Detect which cell encompasses the target text, then output its (X, Y) center coordinate. 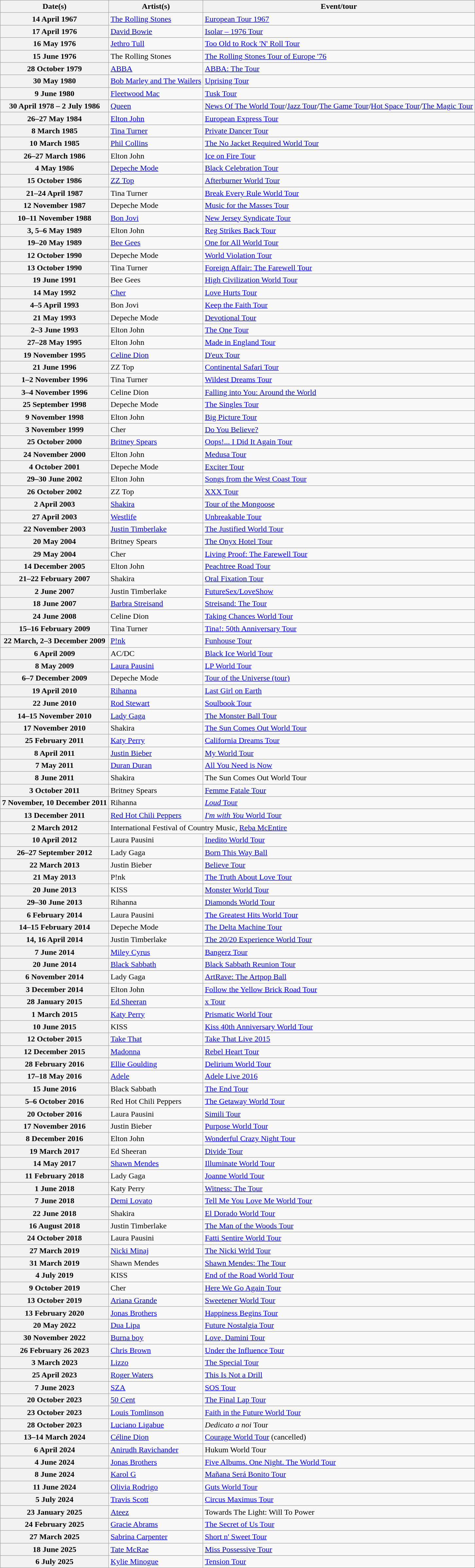
Nicki Minaj (156, 1251)
Wildest Dreams Tour (339, 380)
David Bowie (156, 31)
15–16 February 2009 (55, 629)
Medusa Tour (339, 454)
14 December 2005 (55, 566)
The Secret of Us Tour (339, 1524)
Made in England Tour (339, 342)
6–7 December 2009 (55, 678)
6 February 2014 (55, 915)
12 December 2015 (55, 1052)
6 November 2014 (55, 977)
21–22 February 2007 (55, 579)
25 April 2023 (55, 1375)
Tour of the Mongoose (339, 504)
Uprising Tour (339, 81)
Sweetener World Tour (339, 1300)
12 November 1987 (55, 206)
My World Tour (339, 753)
26–27 March 1986 (55, 156)
Tell Me You Love Me World Tour (339, 1201)
Femme Fatale Tour (339, 790)
24 October 2018 (55, 1238)
13 October 2019 (55, 1300)
D'eux Tour (339, 355)
The No Jacket Required World Tour (339, 143)
Tina!: 50th Anniversary Tour (339, 629)
26 October 2002 (55, 492)
28 October 2023 (55, 1425)
Anirudh Ravichander (156, 1450)
The Monster Ball Tour (339, 716)
The Truth About Love Tour (339, 877)
8 December 2016 (55, 1138)
Break Every Rule World Tour (339, 193)
Take That (156, 1039)
Private Dancer Tour (339, 131)
Black Celebration Tour (339, 168)
European Tour 1967 (339, 19)
Love, Damini Tour (339, 1338)
16 August 2018 (55, 1226)
Believe Tour (339, 865)
Short n' Sweet Tour (339, 1537)
8 May 2009 (55, 666)
19 March 2017 (55, 1151)
9 November 1998 (55, 417)
12 October 2015 (55, 1039)
Tension Tour (339, 1562)
27 April 2003 (55, 516)
Prismatic World Tour (339, 1014)
Taking Chances World Tour (339, 616)
Adele Live 2016 (339, 1076)
AC/DC (156, 653)
Continental Safari Tour (339, 367)
22 November 2003 (55, 529)
11 June 2024 (55, 1487)
8 March 1985 (55, 131)
Inedito World Tour (339, 840)
3 March 2023 (55, 1363)
11 February 2018 (55, 1176)
3–4 November 1996 (55, 392)
Fleetwood Mac (156, 93)
13–14 March 2024 (55, 1437)
Adele (156, 1076)
Here We Go Again Tour (339, 1288)
SOS Tour (339, 1388)
Roger Waters (156, 1375)
5–6 October 2016 (55, 1101)
24 November 2000 (55, 454)
20 October 2016 (55, 1114)
4 June 2024 (55, 1462)
31 March 2019 (55, 1263)
Towards The Light: Will To Power (339, 1512)
Divide Tour (339, 1151)
All You Need is Now (339, 766)
8 June 2011 (55, 778)
30 November 2022 (55, 1338)
10 June 2015 (55, 1027)
Courage World Tour (cancelled) (339, 1437)
3 October 2011 (55, 790)
Kylie Minogue (156, 1562)
The Delta Machine Tour (339, 927)
14–15 November 2010 (55, 716)
9 October 2019 (55, 1288)
7 June 2023 (55, 1388)
28 January 2015 (55, 1002)
9 June 1980 (55, 93)
Faith in the Future World Tour (339, 1412)
Rebel Heart Tour (339, 1052)
17 April 1976 (55, 31)
LP World Tour (339, 666)
Karol G (156, 1475)
4–5 April 1993 (55, 305)
One for All World Tour (339, 243)
19 April 2010 (55, 691)
Demi Lovato (156, 1201)
FutureSex/LoveShow (339, 591)
14–15 February 2014 (55, 927)
14 April 1967 (55, 19)
19–20 May 1989 (55, 243)
8 April 2011 (55, 753)
24 February 2025 (55, 1524)
28 February 2016 (55, 1064)
XXX Tour (339, 492)
4 May 1986 (55, 168)
Simili Tour (339, 1114)
2 April 2003 (55, 504)
6 July 2025 (55, 1562)
25 February 2011 (55, 740)
Big Picture Tour (339, 417)
13 February 2020 (55, 1313)
19 June 1991 (55, 280)
Peachtree Road Tour (339, 566)
23 January 2025 (55, 1512)
15 October 1986 (55, 181)
27 March 2019 (55, 1251)
7 June 2014 (55, 952)
20 October 2023 (55, 1400)
Jethro Tull (156, 44)
28 October 1979 (55, 69)
10–11 November 1988 (55, 218)
Ariana Grande (156, 1300)
Guts World Tour (339, 1487)
End of the Road World Tour (339, 1275)
Wonderful Crazy Night Tour (339, 1138)
Soulbook Tour (339, 703)
18 June 2007 (55, 604)
Gracie Abrams (156, 1524)
Follow the Yellow Brick Road Tour (339, 989)
Chris Brown (156, 1350)
Funhouse Tour (339, 641)
Foreign Affair: The Farewell Tour (339, 268)
5 July 2024 (55, 1499)
29 May 2004 (55, 554)
Reg Strikes Back Tour (339, 230)
Dedicato a noi Tour (339, 1425)
21 May 2013 (55, 877)
14, 16 April 2014 (55, 939)
European Express Tour (339, 118)
4 July 2019 (55, 1275)
This Is Not a Drill (339, 1375)
15 June 1976 (55, 56)
The One Tour (339, 330)
2–3 June 1993 (55, 330)
14 May 2017 (55, 1164)
15 June 2016 (55, 1089)
6 April 2009 (55, 653)
ABBA (156, 69)
26–27 May 1984 (55, 118)
26–27 September 2012 (55, 852)
Dua Lipa (156, 1325)
Black Sabbath Reunion Tour (339, 965)
Tate McRae (156, 1549)
Ateez (156, 1512)
12 October 1990 (55, 255)
Circus Maximus Tour (339, 1499)
Afterburner World Tour (339, 181)
Miley Cyrus (156, 952)
Streisand: The Tour (339, 604)
20 May 2004 (55, 541)
1–2 November 1996 (55, 380)
22 June 2018 (55, 1213)
19 November 1995 (55, 355)
Black Ice World Tour (339, 653)
Westlife (156, 516)
Diamonds World Tour (339, 902)
The Onyx Hotel Tour (339, 541)
7 June 2018 (55, 1201)
Kiss 40th Anniversary World Tour (339, 1027)
Event/tour (339, 7)
The Getaway World Tour (339, 1101)
30 May 1980 (55, 81)
Céline Dion (156, 1437)
21–24 April 1987 (55, 193)
Shawn Mendes: The Tour (339, 1263)
10 March 1985 (55, 143)
News Of The World Tour/Jazz Tour/The Game Tour/Hot Space Tour/The Magic Tour (339, 106)
The Greatest Hits World Tour (339, 915)
Miss Possessive Tour (339, 1549)
Under the Influence Tour (339, 1350)
I'm with You World Tour (339, 815)
2 March 2012 (55, 828)
4 October 2001 (55, 467)
World Violation Tour (339, 255)
29–30 June 2013 (55, 902)
Travis Scott (156, 1499)
Music for the Masses Tour (339, 206)
Five Albums. One Night. The World Tour (339, 1462)
16 May 1976 (55, 44)
7 November, 10 December 2011 (55, 803)
3 November 1999 (55, 430)
17 November 2016 (55, 1126)
22 June 2010 (55, 703)
24 June 2008 (55, 616)
10 April 2012 (55, 840)
Oral Fixation Tour (339, 579)
Barbra Streisand (156, 604)
Olivia Rodrigo (156, 1487)
Keep the Faith Tour (339, 305)
3 December 2014 (55, 989)
14 May 1992 (55, 293)
21 May 1993 (55, 317)
8 June 2024 (55, 1475)
Joanne World Tour (339, 1176)
18 June 2025 (55, 1549)
27–28 May 1995 (55, 342)
Mañana Será Bonito Tour (339, 1475)
Loud Tour (339, 803)
Ice on Fire Tour (339, 156)
1 March 2015 (55, 1014)
7 May 2011 (55, 766)
The Justified World Tour (339, 529)
13 December 2011 (55, 815)
3, 5–6 May 1989 (55, 230)
Bangerz Tour (339, 952)
Monster World Tour (339, 890)
Witness: The Tour (339, 1189)
Living Proof: The Farewell Tour (339, 554)
The Singles Tour (339, 405)
20 June 2014 (55, 965)
Devotional Tour (339, 317)
17–18 May 2016 (55, 1076)
Ellie Goulding (156, 1064)
Falling into You: Around the World (339, 392)
6 April 2024 (55, 1450)
The End Tour (339, 1089)
Louis Tomlinson (156, 1412)
27 March 2025 (55, 1537)
x Tour (339, 1002)
Songs from the West Coast Tour (339, 479)
The Special Tour (339, 1363)
26 February 26 2023 (55, 1350)
Bob Marley and The Wailers (156, 81)
Love Hurts Tour (339, 293)
Duran Duran (156, 766)
ArtRave: The Artpop Ball (339, 977)
Isolar – 1976 Tour (339, 31)
Unbreakable Tour (339, 516)
Phil Collins (156, 143)
13 October 1990 (55, 268)
29–30 June 2002 (55, 479)
The Final Lap Tour (339, 1400)
Take That Live 2015 (339, 1039)
Artist(s) (156, 7)
International Festival of Country Music, Reba McEntire (291, 828)
50 Cent (156, 1400)
Madonna (156, 1052)
Burna boy (156, 1338)
Do You Believe? (339, 430)
The Man of the Woods Tour (339, 1226)
ABBA: The Tour (339, 69)
El Dorado World Tour (339, 1213)
Rod Stewart (156, 703)
Illuminate World Tour (339, 1164)
25 September 1998 (55, 405)
1 June 2018 (55, 1189)
23 October 2023 (55, 1412)
Luciano Ligabue (156, 1425)
22 March, 2–3 December 2009 (55, 641)
The Nicki Wrld Tour (339, 1251)
Too Old to Rock 'N' Roll Tour (339, 44)
20 May 2022 (55, 1325)
Last Girl on Earth (339, 691)
New Jersey Syndicate Tour (339, 218)
20 June 2013 (55, 890)
The 20/20 Experience World Tour (339, 939)
30 April 1978 – 2 July 1986 (55, 106)
Purpose World Tour (339, 1126)
Tusk Tour (339, 93)
Delirium World Tour (339, 1064)
Oops!... I Did It Again Tour (339, 442)
Queen (156, 106)
Future Nostalgia Tour (339, 1325)
Sabrina Carpenter (156, 1537)
High Civilization World Tour (339, 280)
SZA (156, 1388)
Happiness Begins Tour (339, 1313)
Born This Way Ball (339, 852)
Exciter Tour (339, 467)
Date(s) (55, 7)
Hukum World Tour (339, 1450)
Lizzo (156, 1363)
Fatti Sentire World Tour (339, 1238)
22 March 2013 (55, 865)
Tour of the Universe (tour) (339, 678)
25 October 2000 (55, 442)
The Rolling Stones Tour of Europe '76 (339, 56)
17 November 2010 (55, 728)
California Dreams Tour (339, 740)
2 June 2007 (55, 591)
21 June 1996 (55, 367)
